Determine the [X, Y] coordinate at the center of the cell enclosing the given text.  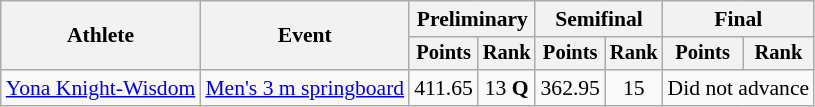
Men's 3 m springboard [304, 88]
13 Q [507, 88]
Semifinal [598, 19]
Did not advance [739, 88]
411.65 [444, 88]
362.95 [570, 88]
15 [634, 88]
Event [304, 36]
Yona Knight-Wisdom [101, 88]
Preliminary [472, 19]
Final [739, 19]
Athlete [101, 36]
